Output the (x, y) coordinate of the center of the cell containing the given text.  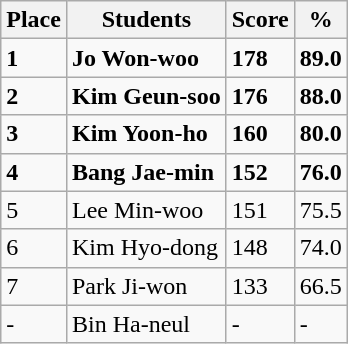
2 (34, 96)
Kim Geun-soo (146, 96)
176 (260, 96)
3 (34, 134)
160 (260, 134)
5 (34, 210)
74.0 (320, 248)
Kim Yoon-ho (146, 134)
80.0 (320, 134)
Bang Jae-min (146, 172)
76.0 (320, 172)
% (320, 20)
Lee Min-woo (146, 210)
89.0 (320, 58)
Bin Ha-neul (146, 324)
148 (260, 248)
7 (34, 286)
152 (260, 172)
4 (34, 172)
151 (260, 210)
Place (34, 20)
6 (34, 248)
66.5 (320, 286)
Score (260, 20)
Students (146, 20)
75.5 (320, 210)
133 (260, 286)
Kim Hyo-dong (146, 248)
Park Ji-won (146, 286)
178 (260, 58)
Jo Won-woo (146, 58)
88.0 (320, 96)
1 (34, 58)
